Pinpoint the cell where the given text exists, returning its [X, Y] midpoint coordinate. 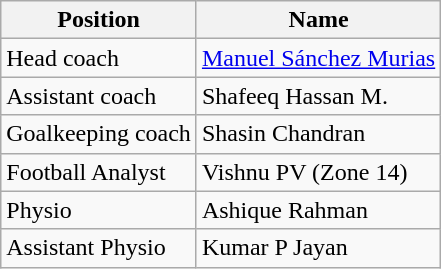
Ashique Rahman [318, 210]
Head coach [99, 58]
Goalkeeping coach [99, 134]
Physio [99, 210]
Name [318, 20]
Assistant coach [99, 96]
Shasin Chandran [318, 134]
Kumar P Jayan [318, 248]
Manuel Sánchez Murias [318, 58]
Assistant Physio [99, 248]
Position [99, 20]
Shafeeq Hassan M. [318, 96]
Football Analyst [99, 172]
Vishnu PV (Zone 14) [318, 172]
